Locate the cell with the specified text and output its [x, y] center coordinate. 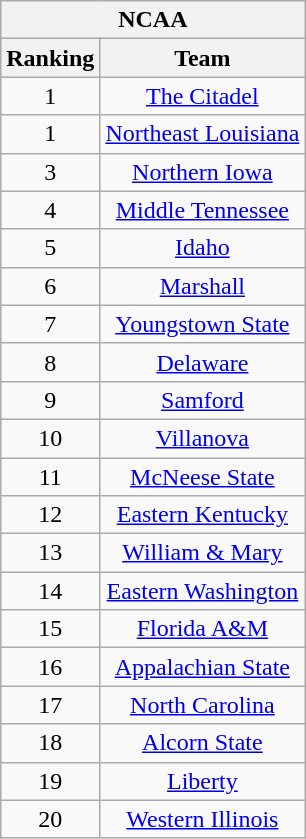
13 [50, 553]
19 [50, 781]
Western Illinois [202, 819]
Alcorn State [202, 743]
4 [50, 210]
17 [50, 705]
Florida A&M [202, 629]
Northern Iowa [202, 172]
Northeast Louisiana [202, 134]
11 [50, 477]
10 [50, 438]
6 [50, 286]
18 [50, 743]
Villanova [202, 438]
William & Mary [202, 553]
North Carolina [202, 705]
Idaho [202, 248]
20 [50, 819]
Marshall [202, 286]
Eastern Washington [202, 591]
The Citadel [202, 96]
Middle Tennessee [202, 210]
McNeese State [202, 477]
Delaware [202, 362]
Youngstown State [202, 324]
Team [202, 58]
Samford [202, 400]
16 [50, 667]
8 [50, 362]
Appalachian State [202, 667]
14 [50, 591]
3 [50, 172]
7 [50, 324]
12 [50, 515]
15 [50, 629]
5 [50, 248]
NCAA [153, 20]
9 [50, 400]
Eastern Kentucky [202, 515]
Ranking [50, 58]
Liberty [202, 781]
